Output the [x, y] coordinate of the center of the cell containing the given text.  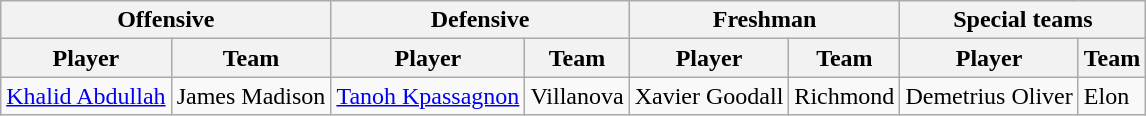
Khalid Abdullah [86, 96]
Villanova [577, 96]
Demetrius Oliver [989, 96]
Elon [1112, 96]
Xavier Goodall [709, 96]
Tanoh Kpassagnon [428, 96]
Offensive [166, 20]
Defensive [480, 20]
Freshman [764, 20]
James Madison [251, 96]
Special teams [1023, 20]
Richmond [844, 96]
